Determine the (x, y) coordinate at the center of the cell enclosing the given text.  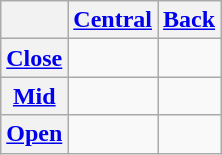
Central (113, 20)
Mid (34, 96)
Open (34, 134)
Close (34, 58)
Back (190, 20)
